Return the [X, Y] coordinate for the center point of the cell that contains the specified text.  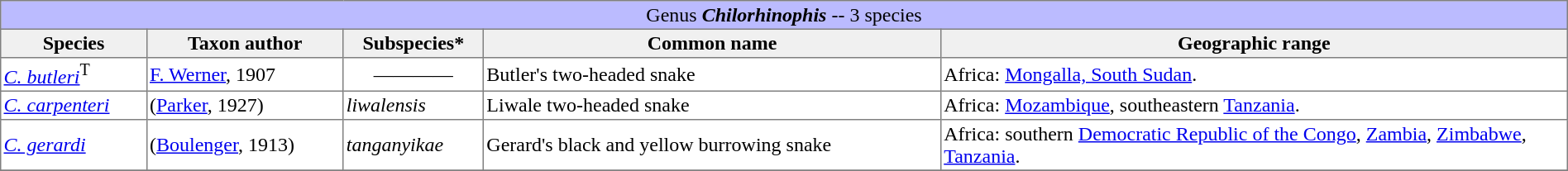
F. Werner, 1907 [245, 74]
C. butleriT [74, 74]
C. gerardi [74, 145]
Genus Chilorhinophis -- 3 species [784, 15]
liwalensis [414, 106]
Geographic range [1254, 43]
(Boulenger, 1913) [245, 145]
Liwale two-headed snake [713, 106]
Africa: Mongalla, South Sudan. [1254, 74]
tanganyikae [414, 145]
Africa: southern Democratic Republic of the Congo, Zambia, Zimbabwe, Tanzania. [1254, 145]
Subspecies* [414, 43]
Butler's two-headed snake [713, 74]
Gerard's black and yellow burrowing snake [713, 145]
Taxon author [245, 43]
Species [74, 43]
C. carpenteri [74, 106]
(Parker, 1927) [245, 106]
———— [414, 74]
Africa: Mozambique, southeastern Tanzania. [1254, 106]
Common name [713, 43]
